Return the [x, y] coordinate for the center point of the cell that contains the specified text.  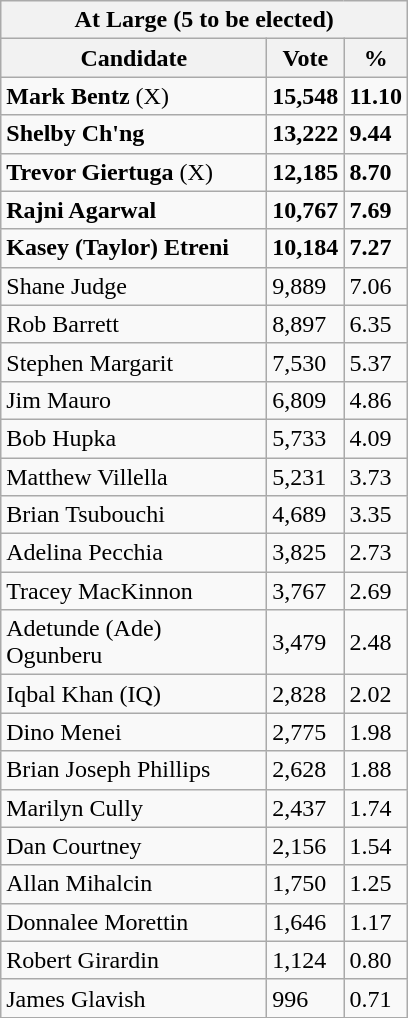
% [376, 58]
5.37 [376, 362]
2,828 [306, 694]
Brian Joseph Phillips [134, 770]
Mark Bentz (X) [134, 96]
11.10 [376, 96]
Rajni Agarwal [134, 210]
2,156 [306, 846]
1.54 [376, 846]
3.73 [376, 477]
13,222 [306, 134]
996 [306, 998]
1.25 [376, 884]
Shane Judge [134, 286]
Dino Menei [134, 732]
4,689 [306, 515]
8,897 [306, 324]
Kasey (Taylor) Etreni [134, 248]
0.71 [376, 998]
4.86 [376, 400]
Stephen Margarit [134, 362]
Dan Courtney [134, 846]
1.74 [376, 808]
7,530 [306, 362]
Rob Barrett [134, 324]
7.27 [376, 248]
5,231 [306, 477]
Marilyn Cully [134, 808]
5,733 [306, 438]
Trevor Giertuga (X) [134, 172]
3,767 [306, 591]
Matthew Villella [134, 477]
Shelby Ch'ng [134, 134]
2,437 [306, 808]
Robert Girardin [134, 960]
4.09 [376, 438]
6.35 [376, 324]
Bob Hupka [134, 438]
1,750 [306, 884]
6,809 [306, 400]
10,767 [306, 210]
At Large (5 to be elected) [204, 20]
2.69 [376, 591]
9.44 [376, 134]
2,775 [306, 732]
1.17 [376, 922]
12,185 [306, 172]
1,646 [306, 922]
2.48 [376, 642]
2.02 [376, 694]
Adetunde (Ade) Ogunberu [134, 642]
1.98 [376, 732]
Iqbal Khan (IQ) [134, 694]
3.35 [376, 515]
3,479 [306, 642]
Brian Tsubouchi [134, 515]
8.70 [376, 172]
Adelina Pecchia [134, 553]
3,825 [306, 553]
Jim Mauro [134, 400]
1,124 [306, 960]
15,548 [306, 96]
Tracey MacKinnon [134, 591]
7.06 [376, 286]
James Glavish [134, 998]
Vote [306, 58]
10,184 [306, 248]
Donnalee Morettin [134, 922]
1.88 [376, 770]
2.73 [376, 553]
7.69 [376, 210]
2,628 [306, 770]
Candidate [134, 58]
9,889 [306, 286]
0.80 [376, 960]
Allan Mihalcin [134, 884]
